Determine the [X, Y] coordinate at the center of the cell enclosing the given text.  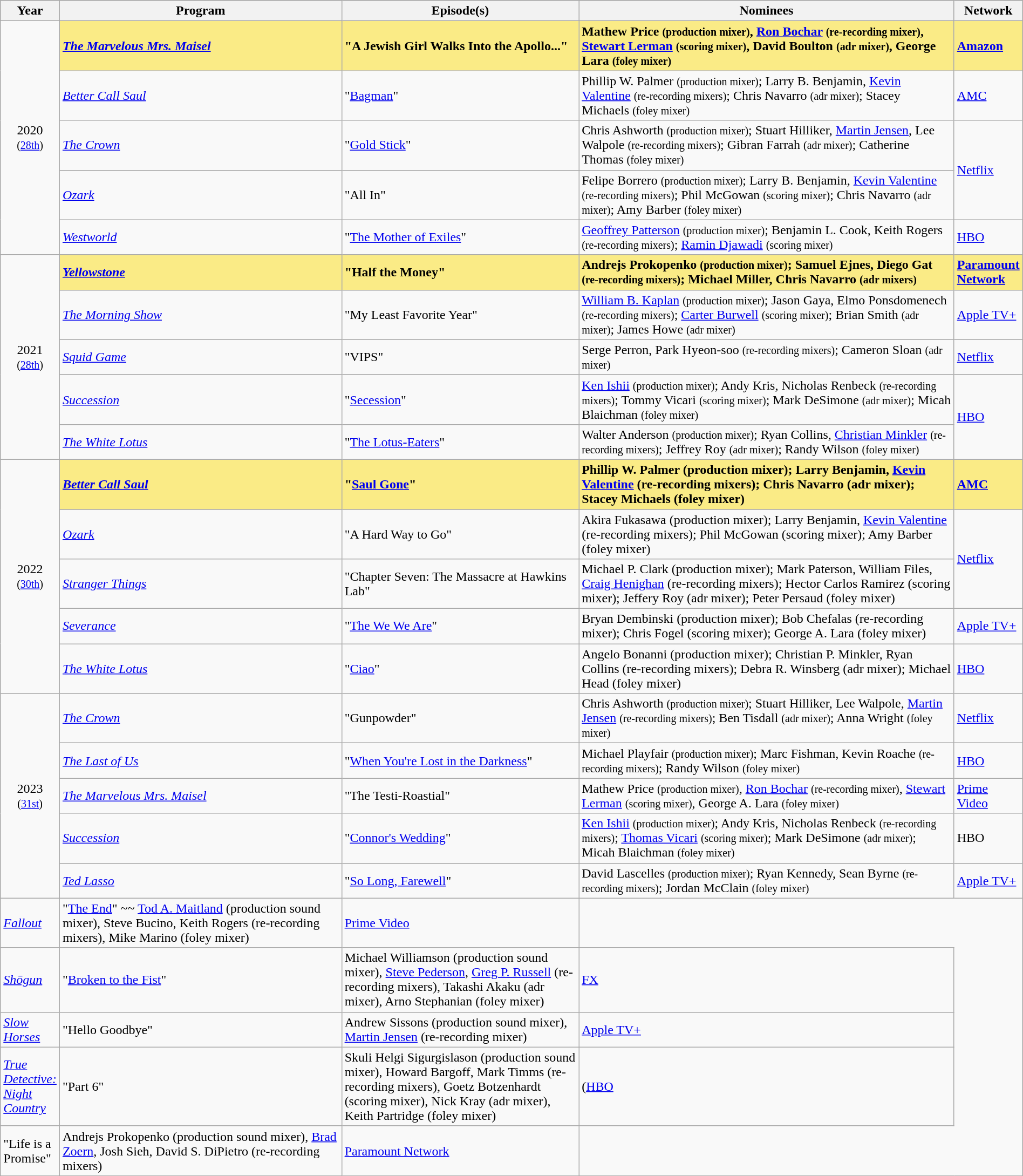
Episode(s) [460, 11]
Squid Game [201, 357]
2023 (31st) [30, 796]
"A Jewish Girl Walks Into the Apollo..." [460, 46]
The Morning Show [201, 315]
Year [30, 11]
The Last of Us [201, 761]
"The Lotus-Eaters" [460, 441]
Geoffrey Patterson (production mixer); Benjamin L. Cook, Keith Rogers (re-recording mixers); Ramin Djawadi (scoring mixer) [767, 237]
"VIPS" [460, 357]
Walter Anderson (production mixer); Ryan Collins, Christian Minkler (re-recording mixers); Jeffrey Roy (adr mixer); Randy Wilson (foley mixer) [767, 441]
"Connor's Wedding" [460, 838]
"The Mother of Exiles" [460, 237]
"Life is a Promise" [30, 1151]
Shōgun [30, 980]
"Chapter Seven: The Massacre at Hawkins Lab" [460, 584]
Westworld [201, 237]
(HBO [767, 1086]
Fallout [30, 923]
Phillip W. Palmer (production mixer); Larry Benjamin, Kevin Valentine (re-recording mixers); Chris Navarro (adr mixer); Stacey Michaels (foley mixer) [767, 484]
2022 (30th) [30, 576]
"A Hard Way to Go" [460, 534]
2020(28th) [30, 138]
"My Least Favorite Year" [460, 315]
"Part 6" [201, 1086]
Slow Horses [30, 1030]
"Gunpowder" [460, 718]
"All In" [460, 195]
"Broken to the Fist" [201, 980]
Akira Fukasawa (production mixer); Larry Benjamin, Kevin Valentine (re-recording mixers); Phil McGowan (scoring mixer); Amy Barber (foley mixer) [767, 534]
Andrew Sissons (production sound mixer), Martin Jensen (re-recording mixer) [460, 1030]
"The We We Are" [460, 626]
Amazon [988, 46]
"Ciao" [460, 669]
Andrejs Prokopenko (production mixer); Samuel Ejnes, Diego Gat (re-recording mixers); Michael Miller, Chris Navarro (adr mixers) [767, 272]
"Hello Goodbye" [201, 1030]
"So Long, Farewell" [460, 881]
"The Testi-Roastial" [460, 796]
"When You're Lost in the Darkness" [460, 761]
True Detective: Night Country [30, 1086]
David Lascelles (production mixer); Ryan Kennedy, Sean Byrne (re-recording mixers); Jordan McClain (foley mixer) [767, 881]
Severance [201, 626]
Program [201, 11]
Yellowstone [201, 272]
Network [988, 11]
"Half the Money" [460, 272]
FX [767, 980]
Andrejs Prokopenko (production sound mixer), Brad Zoern, Josh Sieh, David S. DiPietro (re-recording mixers) [201, 1151]
Serge Perron, Park Hyeon-soo (re-recording mixers); Cameron Sloan (adr mixer) [767, 357]
Bryan Dembinski (production mixer); Bob Chefalas (re-recording mixer); Chris Fogel (scoring mixer); George A. Lara (foley mixer) [767, 626]
Michael Playfair (production mixer); Marc Fishman, Kevin Roache (re-recording mixers); Randy Wilson (foley mixer) [767, 761]
"Secession" [460, 399]
Nominees [767, 11]
2021(28th) [30, 357]
"Saul Gone" [460, 484]
Mathew Price (production mixer), Ron Bochar (re-recording mixer), Stewart Lerman (scoring mixer), George A. Lara (foley mixer) [767, 796]
"Gold Stick" [460, 145]
"Bagman" [460, 96]
Stranger Things [201, 584]
Ted Lasso [201, 881]
"The End" ~~ Tod A. Maitland (production sound mixer), Steve Bucino, Keith Rogers (re-recording mixers), Mike Marino (foley mixer) [201, 923]
